Determine the (X, Y) coordinate at the center of the cell enclosing the given text.  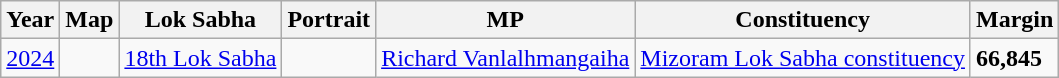
Mizoram Lok Sabha constituency (803, 58)
Portrait (329, 20)
Margin (1014, 20)
Richard Vanlalhmangaiha (506, 58)
MP (506, 20)
Constituency (803, 20)
18th Lok Sabha (200, 58)
Year (30, 20)
2024 (30, 58)
66,845 (1014, 58)
Map (90, 20)
Lok Sabha (200, 20)
